Scan for the cell matching the given text and deliver its (x, y) coordinate at center. 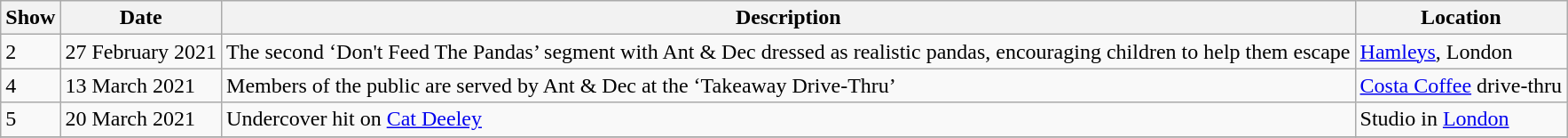
Hamleys, London (1461, 52)
Studio in London (1461, 119)
20 March 2021 (141, 119)
2 (30, 52)
27 February 2021 (141, 52)
Show (30, 18)
Description (788, 18)
Undercover hit on Cat Deeley (788, 119)
Members of the public are served by Ant & Dec at the ‘Takeaway Drive-Thru’ (788, 85)
5 (30, 119)
Date (141, 18)
13 March 2021 (141, 85)
Costa Coffee drive-thru (1461, 85)
The second ‘Don't Feed The Pandas’ segment with Ant & Dec dressed as realistic pandas, encouraging children to help them escape (788, 52)
Location (1461, 18)
4 (30, 85)
